For the text-containing cell, return its midpoint in (X, Y) coordinate format. 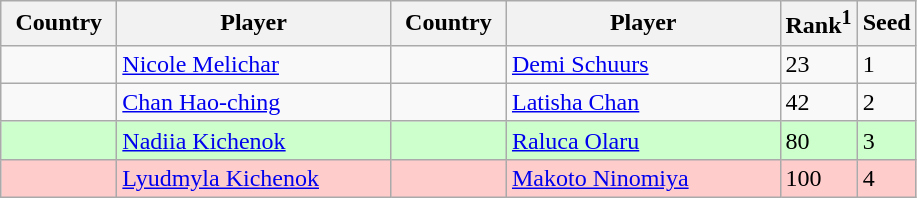
100 (818, 178)
3 (886, 140)
2 (886, 102)
42 (818, 102)
Makoto Ninomiya (643, 178)
Demi Schuurs (643, 64)
Lyudmyla Kichenok (254, 178)
Nicole Melichar (254, 64)
Seed (886, 24)
Nadiia Kichenok (254, 140)
4 (886, 178)
Rank1 (818, 24)
Chan Hao-ching (254, 102)
23 (818, 64)
Latisha Chan (643, 102)
Raluca Olaru (643, 140)
80 (818, 140)
1 (886, 64)
